Locate the cell with the specified text and output its [X, Y] center coordinate. 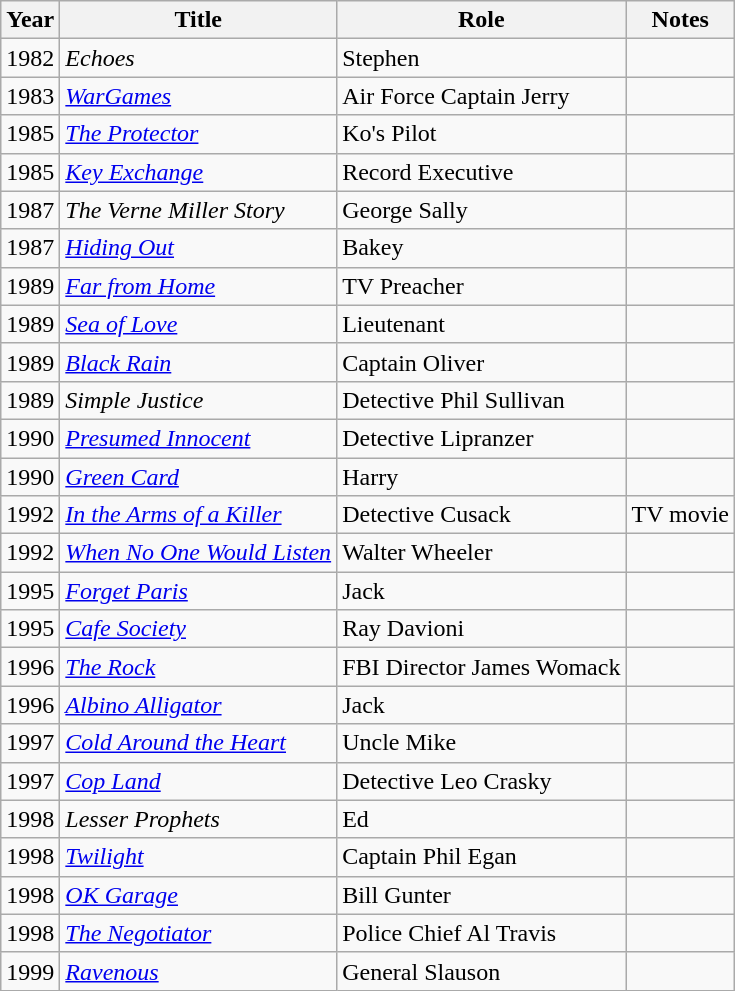
Ravenous [198, 971]
Black Rain [198, 362]
Detective Phil Sullivan [482, 400]
Simple Justice [198, 400]
Bill Gunter [482, 895]
Sea of Love [198, 324]
Air Force Captain Jerry [482, 96]
Twilight [198, 857]
General Slauson [482, 971]
Hiding Out [198, 248]
Walter Wheeler [482, 553]
The Protector [198, 134]
Title [198, 20]
Record Executive [482, 172]
Bakey [482, 248]
The Verne Miller Story [198, 210]
Role [482, 20]
TV movie [680, 515]
Year [30, 20]
Stephen [482, 58]
Cop Land [198, 781]
1983 [30, 96]
Cold Around the Heart [198, 743]
Lieutenant [482, 324]
WarGames [198, 96]
OK Garage [198, 895]
Presumed Innocent [198, 438]
Detective Cusack [482, 515]
When No One Would Listen [198, 553]
The Rock [198, 667]
Key Exchange [198, 172]
Uncle Mike [482, 743]
Ray Davioni [482, 629]
The Negotiator [198, 933]
Forget Paris [198, 591]
Detective Lipranzer [482, 438]
1999 [30, 971]
Detective Leo Crasky [482, 781]
Harry [482, 477]
Captain Oliver [482, 362]
1982 [30, 58]
Echoes [198, 58]
Ed [482, 819]
TV Preacher [482, 286]
Lesser Prophets [198, 819]
Albino Alligator [198, 705]
George Sally [482, 210]
Captain Phil Egan [482, 857]
Notes [680, 20]
Far from Home [198, 286]
Ko's Pilot [482, 134]
FBI Director James Womack [482, 667]
Police Chief Al Travis [482, 933]
In the Arms of a Killer [198, 515]
Cafe Society [198, 629]
Green Card [198, 477]
